Capture the cell that displays the provided text and extract its (x, y) central coordinate. 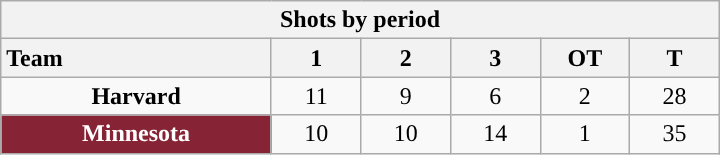
Harvard (136, 96)
3 (496, 58)
Minnesota (136, 134)
OT (585, 58)
14 (496, 134)
T (675, 58)
9 (406, 96)
11 (316, 96)
Shots by period (360, 20)
6 (496, 96)
35 (675, 134)
Team (136, 58)
28 (675, 96)
